Return [X, Y] of the center of cell containing provided text 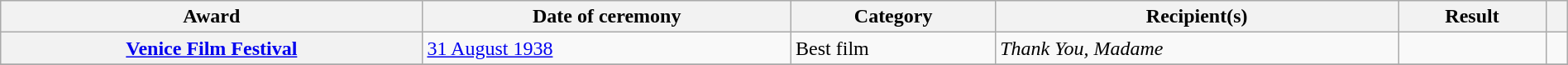
Thank You, Madame [1198, 48]
Venice Film Festival [212, 48]
Result [1472, 17]
Best film [893, 48]
Award [212, 17]
Date of ceremony [607, 17]
Category [893, 17]
Recipient(s) [1198, 17]
31 August 1938 [607, 48]
